Output the [X, Y] coordinate of the center of the cell containing the given text.  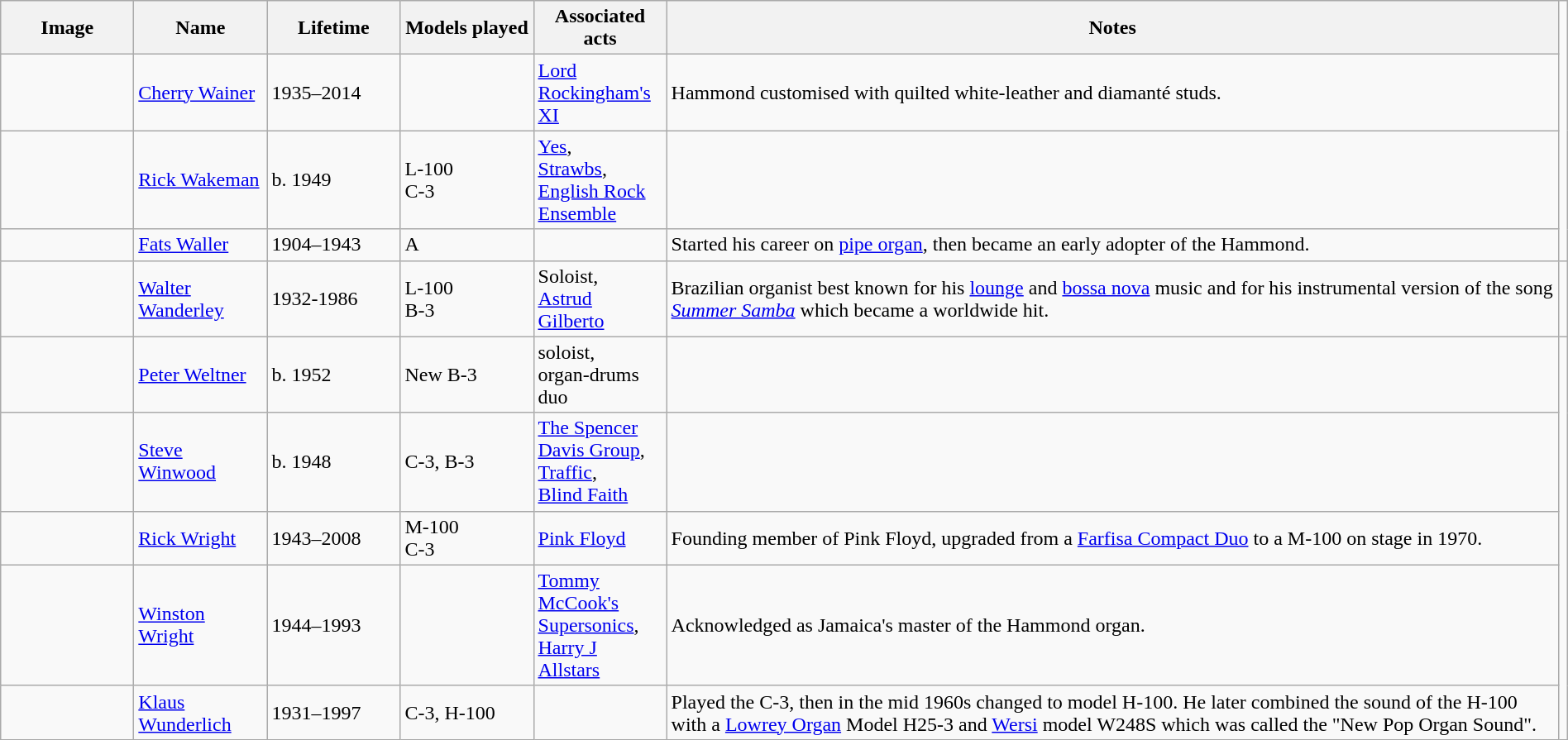
Winston Wright [200, 625]
Steve Winwood [200, 461]
Cherry Wainer [200, 93]
1931–1997 [334, 713]
New B-3 [466, 375]
Yes,Strawbs,English Rock Ensemble [600, 180]
Tommy McCook's Supersonics, Harry J Allstars [600, 625]
b. 1952 [334, 375]
Lord Rockingham's XI [600, 93]
1943–2008 [334, 537]
L-100B-3 [466, 298]
Notes [1112, 28]
1944–1993 [334, 625]
Name [200, 28]
C-3, B-3 [466, 461]
soloist, organ-drums duo [600, 375]
Peter Weltner [200, 375]
Hammond customised with quilted white-leather and diamanté studs. [1112, 93]
Rick Wright [200, 537]
b. 1949 [334, 180]
b. 1948 [334, 461]
Walter Wanderley [200, 298]
Rick Wakeman [200, 180]
Acknowledged as Jamaica's master of the Hammond organ. [1112, 625]
1935–2014 [334, 93]
C-3, H-100 [466, 713]
Models played [466, 28]
Fats Waller [200, 245]
1904–1943 [334, 245]
Image [68, 28]
1932-1986 [334, 298]
L-100C-3 [466, 180]
Klaus Wunderlich [200, 713]
Pink Floyd [600, 537]
Founding member of Pink Floyd, upgraded from a Farfisa Compact Duo to a M-100 on stage in 1970. [1112, 537]
The Spencer Davis Group,Traffic,Blind Faith [600, 461]
Soloist,Astrud Gilberto [600, 298]
M-100C-3 [466, 537]
Associated acts [600, 28]
Started his career on pipe organ, then became an early adopter of the Hammond. [1112, 245]
Lifetime [334, 28]
A [466, 245]
